Scan for the cell matching the given text and deliver its [x, y] coordinate at center. 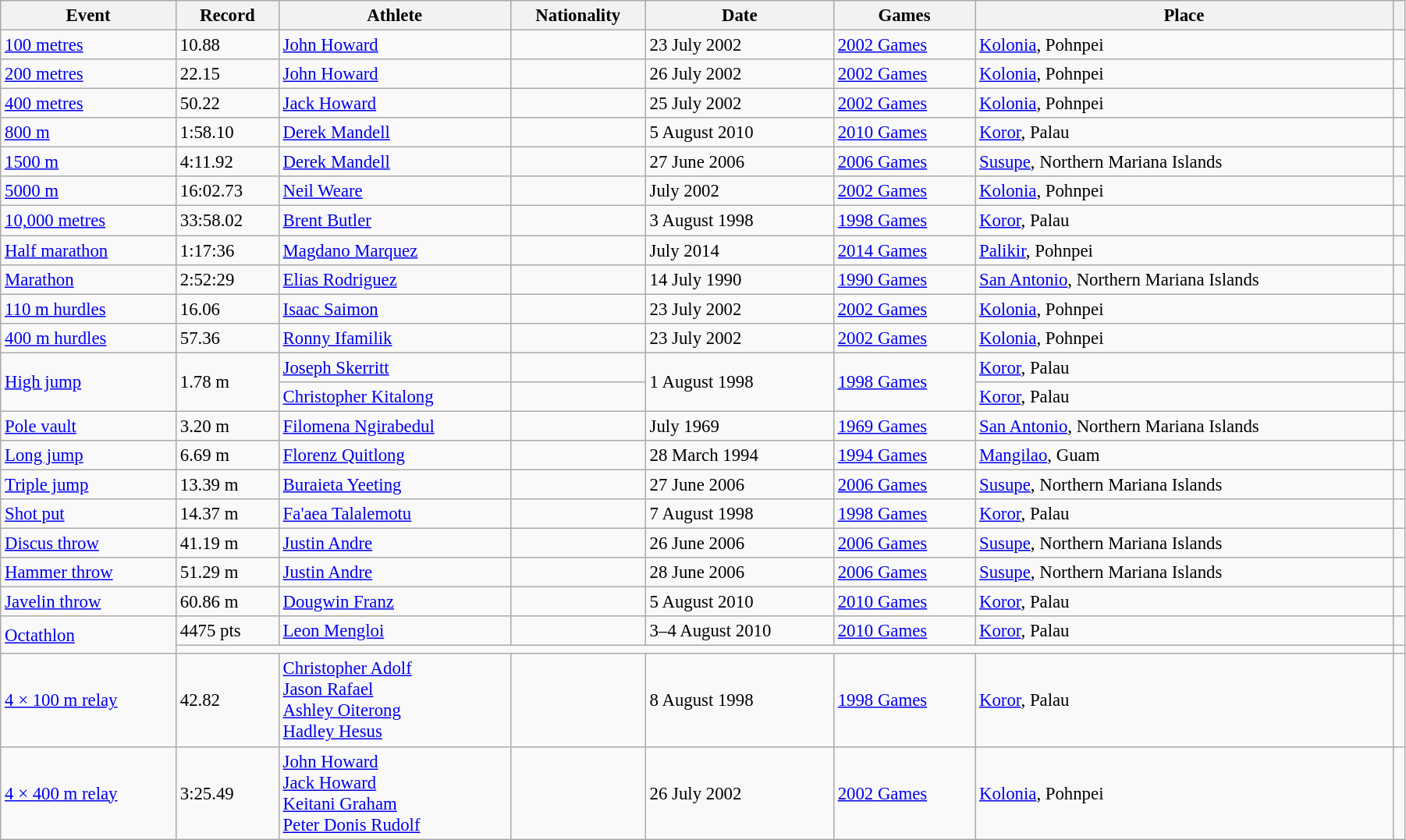
1:58.10 [227, 133]
Octathlon [89, 635]
13.39 m [227, 484]
2014 Games [904, 250]
July 1969 [740, 426]
3:25.49 [227, 792]
100 metres [89, 45]
Leon Mengloi [395, 631]
400 metres [89, 104]
Neil Weare [395, 191]
42.82 [227, 700]
Fa'aea Talalemotu [395, 514]
5000 m [89, 191]
1994 Games [904, 455]
Brent Butler [395, 221]
1.78 m [227, 382]
3.20 m [227, 426]
Magdano Marquez [395, 250]
July 2014 [740, 250]
4 × 400 m relay [89, 792]
800 m [89, 133]
Long jump [89, 455]
50.22 [227, 104]
Christopher Kitalong [395, 397]
Ronny Ifamilik [395, 338]
Athlete [395, 16]
Place [1184, 16]
200 metres [89, 74]
Javelin throw [89, 602]
1 August 1998 [740, 382]
28 June 2006 [740, 572]
22.15 [227, 74]
1500 m [89, 162]
110 m hurdles [89, 309]
8 August 1998 [740, 700]
3–4 August 2010 [740, 631]
10.88 [227, 45]
Half marathon [89, 250]
57.36 [227, 338]
6.69 m [227, 455]
Jack Howard [395, 104]
4 × 100 m relay [89, 700]
Dougwin Franz [395, 602]
60.86 m [227, 602]
26 June 2006 [740, 544]
4:11.92 [227, 162]
28 March 1994 [740, 455]
25 July 2002 [740, 104]
Mangilao, Guam [1184, 455]
Elias Rodriguez [395, 279]
Shot put [89, 514]
July 2002 [740, 191]
Isaac Saimon [395, 309]
Christopher AdolfJason RafaelAshley OiterongHadley Hesus [395, 700]
51.29 m [227, 572]
41.19 m [227, 544]
14 July 1990 [740, 279]
3 August 1998 [740, 221]
High jump [89, 382]
2:52:29 [227, 279]
7 August 1998 [740, 514]
Palikir, Pohnpei [1184, 250]
Triple jump [89, 484]
Event [89, 16]
10,000 metres [89, 221]
16.06 [227, 309]
Hammer throw [89, 572]
1969 Games [904, 426]
Record [227, 16]
4475 pts [227, 631]
Date [740, 16]
16:02.73 [227, 191]
Discus throw [89, 544]
Joseph Skerritt [395, 367]
14.37 m [227, 514]
Nationality [577, 16]
Games [904, 16]
400 m hurdles [89, 338]
John HowardJack HowardKeitani GrahamPeter Donis Rudolf [395, 792]
Filomena Ngirabedul [395, 426]
Marathon [89, 279]
1:17:36 [227, 250]
Pole vault [89, 426]
Buraieta Yeeting [395, 484]
Florenz Quitlong [395, 455]
1990 Games [904, 279]
33:58.02 [227, 221]
